Locate the cell with the specified text and output its [x, y] center coordinate. 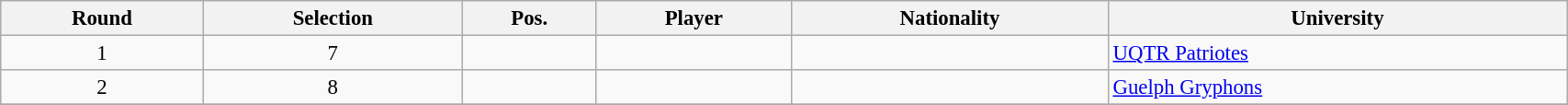
Pos. [529, 18]
Round [102, 18]
Player [694, 18]
7 [333, 53]
2 [102, 87]
1 [102, 53]
Guelph Gryphons [1337, 87]
Nationality [950, 18]
8 [333, 87]
Selection [333, 18]
UQTR Patriotes [1337, 53]
University [1337, 18]
